Return [x, y] of the center of cell containing provided text 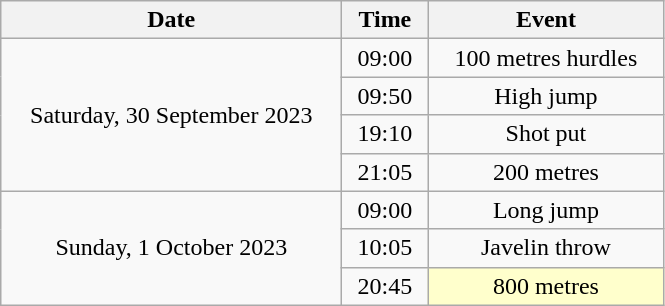
Sunday, 1 October 2023 [172, 248]
19:10 [385, 134]
Date [172, 20]
10:05 [385, 248]
21:05 [385, 172]
Long jump [546, 210]
100 metres hurdles [546, 58]
Event [546, 20]
High jump [546, 96]
Time [385, 20]
200 metres [546, 172]
20:45 [385, 286]
Shot put [546, 134]
09:50 [385, 96]
800 metres [546, 286]
Javelin throw [546, 248]
Saturday, 30 September 2023 [172, 115]
